From the cell containing the given text, extract its center point as [x, y] coordinate. 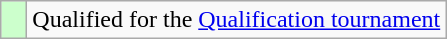
Qualified for the Qualification tournament [236, 20]
